Detect which cell encompasses the target text, then output its (x, y) center coordinate. 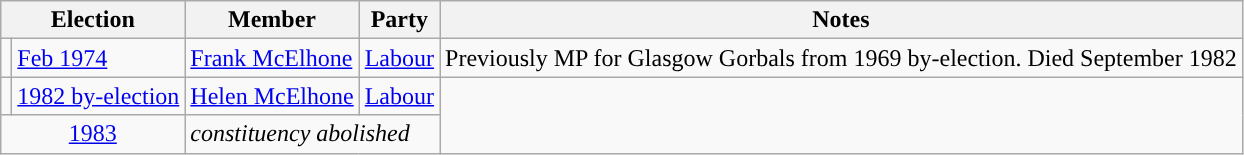
constituency abolished (312, 134)
Party (399, 20)
Helen McElhone (272, 96)
1983 (93, 134)
Notes (842, 20)
1982 by-election (98, 96)
Feb 1974 (98, 58)
Previously MP for Glasgow Gorbals from 1969 by-election. Died September 1982 (842, 58)
Frank McElhone (272, 58)
Member (272, 20)
Election (93, 20)
